Locate the cell with the specified text and output its (X, Y) center coordinate. 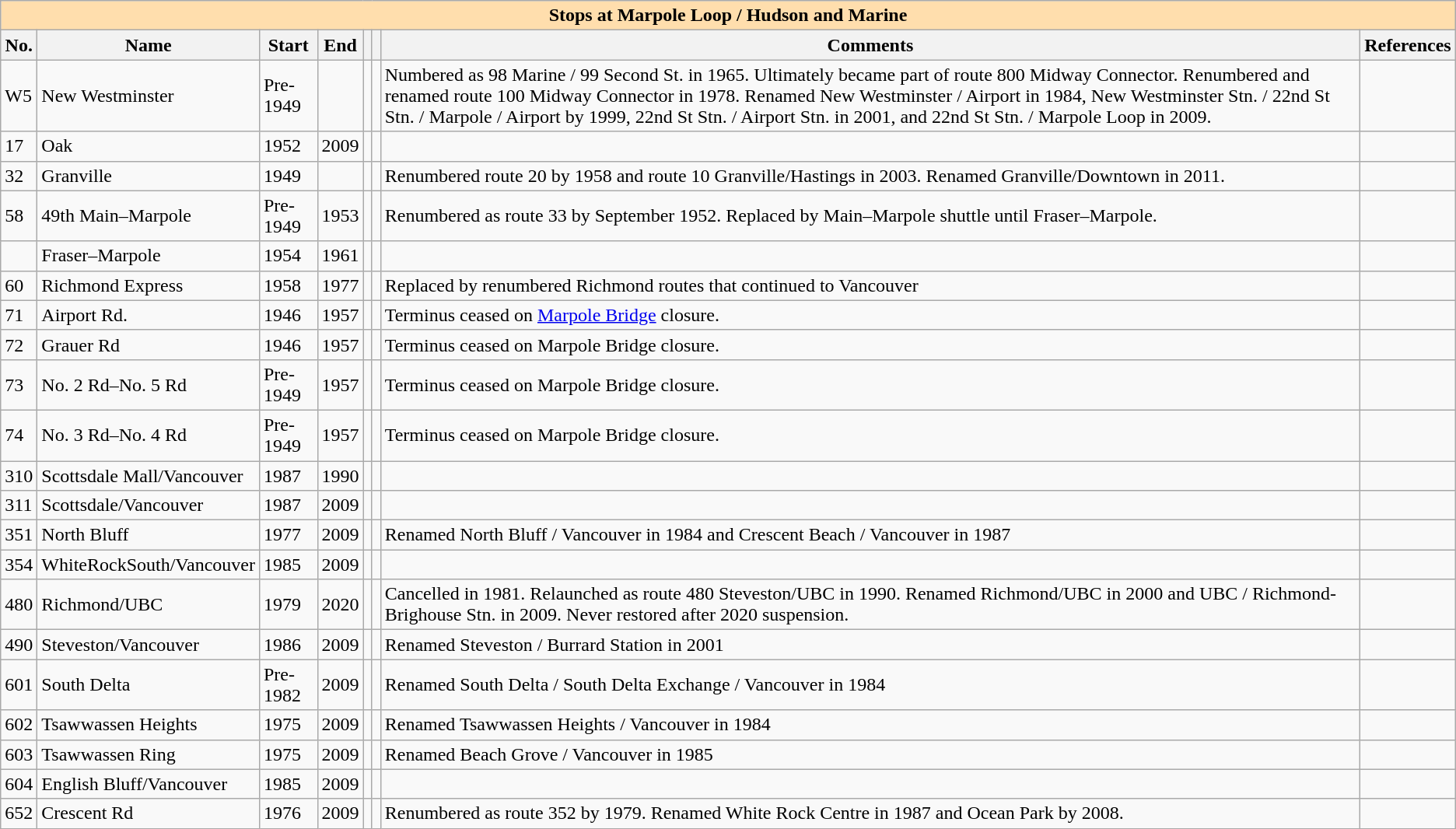
No. 3 Rd–No. 4 Rd (149, 435)
72 (19, 345)
601 (19, 684)
490 (19, 645)
1954 (288, 256)
Replaced by renumbered Richmond routes that continued to Vancouver (870, 285)
73 (19, 384)
No. (19, 45)
WhiteRockSouth/Vancouver (149, 565)
Scottsdale Mall/Vancouver (149, 475)
End (341, 45)
W5 (19, 96)
Tsawwassen Ring (149, 754)
Airport Rd. (149, 315)
354 (19, 565)
Richmond Express (149, 285)
1961 (341, 256)
2020 (341, 605)
652 (19, 813)
1990 (341, 475)
351 (19, 535)
71 (19, 315)
311 (19, 505)
480 (19, 605)
74 (19, 435)
Renamed Steveston / Burrard Station in 2001 (870, 645)
North Bluff (149, 535)
Steveston/Vancouver (149, 645)
1986 (288, 645)
New Westminster (149, 96)
604 (19, 784)
1958 (288, 285)
Grauer Rd (149, 345)
Stops at Marpole Loop / Hudson and Marine (728, 16)
References (1408, 45)
Oak (149, 146)
1952 (288, 146)
Renamed North Bluff / Vancouver in 1984 and Crescent Beach / Vancouver in 1987 (870, 535)
Start (288, 45)
17 (19, 146)
Renamed Beach Grove / Vancouver in 1985 (870, 754)
1979 (288, 605)
South Delta (149, 684)
Crescent Rd (149, 813)
58 (19, 216)
1976 (288, 813)
No. 2 Rd–No. 5 Rd (149, 384)
Renamed South Delta / South Delta Exchange / Vancouver in 1984 (870, 684)
32 (19, 176)
Scottsdale/Vancouver (149, 505)
Renamed Tsawwassen Heights / Vancouver in 1984 (870, 725)
English Bluff/Vancouver (149, 784)
Name (149, 45)
1949 (288, 176)
Renumbered as route 33 by September 1952. Replaced by Main–Marpole shuttle until Fraser–Marpole. (870, 216)
Pre-1982 (288, 684)
Richmond/UBC (149, 605)
1953 (341, 216)
Fraser–Marpole (149, 256)
Granville (149, 176)
602 (19, 725)
603 (19, 754)
Renumbered route 20 by 1958 and route 10 Granville/Hastings in 2003. Renamed Granville/Downtown in 2011. (870, 176)
Comments (870, 45)
60 (19, 285)
49th Main–Marpole (149, 216)
Renumbered as route 352 by 1979. Renamed White Rock Centre in 1987 and Ocean Park by 2008. (870, 813)
310 (19, 475)
Tsawwassen Heights (149, 725)
